Capture the cell that displays the provided text and extract its (x, y) central coordinate. 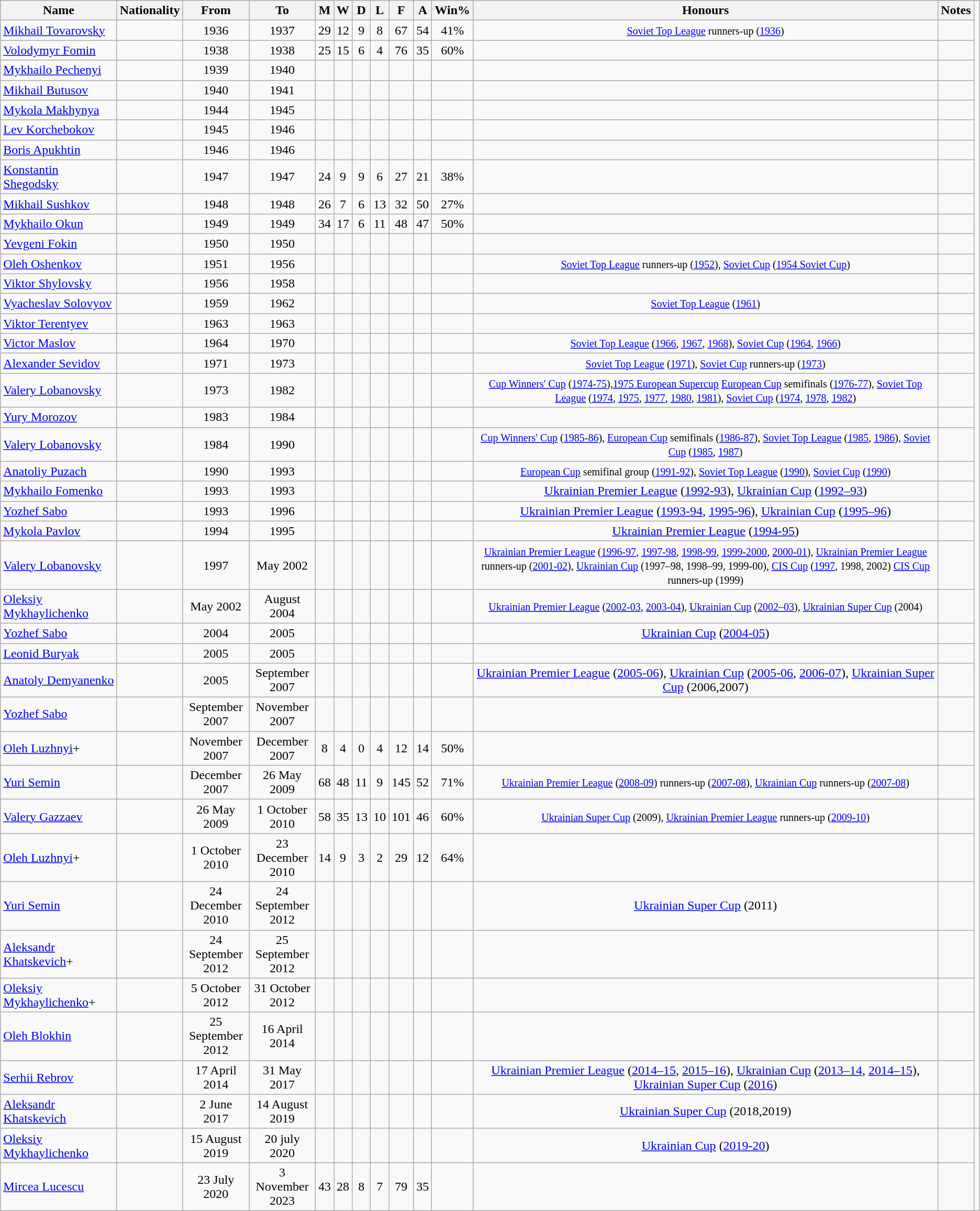
1994 (216, 531)
54 (423, 30)
1982 (283, 391)
20 july2020 (283, 1146)
Name (59, 10)
European Cup semifinal group (1991-92), Soviet Top League (1990), Soviet Cup (1990) (706, 471)
145 (401, 782)
Anatoly Demyanenko (59, 681)
Oleh Oshenkov (59, 263)
Viktor Terentyev (59, 324)
50 (423, 204)
27% (452, 204)
24 (325, 177)
Mikhail Sushkov (59, 204)
August2004 (283, 606)
Ukrainian Cup (2019-20) (706, 1146)
28 (343, 1186)
1996 (283, 511)
Ukrainian Premier League (2014–15, 2015–16), Ukrainian Cup (2013–14, 2014–15), Ukrainian Super Cup (2016) (706, 1077)
Ukrainian Super Cup (2011) (706, 906)
Mykhailo Fomenko (59, 491)
Aleksandr Khatskevich (59, 1111)
31 October2012 (283, 995)
Soviet Top League runners-up (1936) (706, 30)
Lev Korchebokov (59, 130)
1937 (283, 30)
1939 (216, 70)
Oleh Blokhin (59, 1036)
47 (423, 224)
24 December2010 (216, 906)
Oleksiy Mykhaylichenko+ (59, 995)
Notes (956, 10)
Soviet Top League runners-up (1952), Soviet Cup (1954 Soviet Cup) (706, 263)
Ukrainian Premier League (2008-09) runners-up (2007-08), Ukrainian Cup runners-up (2007-08) (706, 782)
Ukrainian Cup (2004-05) (706, 633)
1983 (216, 417)
A (423, 10)
1964 (216, 343)
Victor Maslov (59, 343)
Alexander Sevidov (59, 363)
17 April2014 (216, 1077)
Mikhail Butusov (59, 90)
Mikhail Tovarovsky (59, 30)
23 December2010 (283, 858)
Ukrainian Premier League (2005-06), Ukrainian Cup (2005-06, 2006-07), Ukrainian Super Cup (2006,2007) (706, 681)
64% (452, 858)
46 (423, 817)
79 (401, 1186)
1962 (283, 304)
Konstantin Shegodsky (59, 177)
D (361, 10)
Mykola Makhynya (59, 110)
Aleksandr Khatskevich+ (59, 954)
Win% (452, 10)
Vyacheslav Solovyov (59, 304)
34 (325, 224)
14 August2019 (283, 1111)
Boris Apukhtin (59, 150)
Viktor Shylovsky (59, 284)
3 November2023 (283, 1186)
76 (401, 50)
Yury Morozov (59, 417)
41% (452, 30)
1959 (216, 304)
M (325, 10)
Ukrainian Premier League (1993-94, 1995-96), Ukrainian Cup (1995–96) (706, 511)
From (216, 10)
W (343, 10)
Mircea Lucescu (59, 1186)
32 (401, 204)
3 (361, 858)
Mykhailo Pechenyi (59, 70)
17 (343, 224)
1941 (283, 90)
21 (423, 177)
43 (325, 1186)
15 (343, 50)
Mykhailo Okun (59, 224)
Ukrainian Premier League (2002-03, 2003-04), Ukrainian Cup (2002–03), Ukrainian Super Cup (2004) (706, 606)
58 (325, 817)
2 June2017 (216, 1111)
27 (401, 177)
Nationality (150, 10)
1958 (283, 284)
Volodymyr Fomin (59, 50)
Mykola Pavlov (59, 531)
Ukrainian Super Cup (2009), Ukrainian Premier League runners-up (2009-10) (706, 817)
67 (401, 30)
71% (452, 782)
Ukrainian Premier League (1994-95) (706, 531)
Serhii Rebrov (59, 1077)
L (380, 10)
1997 (216, 565)
Soviet Top League (1961) (706, 304)
Yevgeni Fokin (59, 243)
F (401, 10)
Ukrainian Super Cup (2018,2019) (706, 1111)
31 May2017 (283, 1077)
1971 (216, 363)
52 (423, 782)
1970 (283, 343)
Leonid Buryak (59, 653)
Valery Gazzaev (59, 817)
Soviet Top League (1966, 1967, 1968), Soviet Cup (1964, 1966) (706, 343)
0 (361, 749)
15 August2019 (216, 1146)
101 (401, 817)
Soviet Top League (1971), Soviet Cup runners-up (1973) (706, 363)
5 October2012 (216, 995)
16 April2014 (283, 1036)
23 July2020 (216, 1186)
26 (325, 204)
Honours (706, 10)
To (283, 10)
10 (380, 817)
Cup Winners' Cup (1985-86), European Cup semifinals (1986-87), Soviet Top League (1985, 1986), Soviet Cup (1985, 1987) (706, 444)
2004 (216, 633)
38% (452, 177)
Ukrainian Premier League (1992-93), Ukrainian Cup (1992–93) (706, 491)
25 (325, 50)
2 (380, 858)
1944 (216, 110)
1936 (216, 30)
1995 (283, 531)
Anatoliy Puzach (59, 471)
68 (325, 782)
1951 (216, 263)
